From the cell containing the given text, extract its center point as [x, y] coordinate. 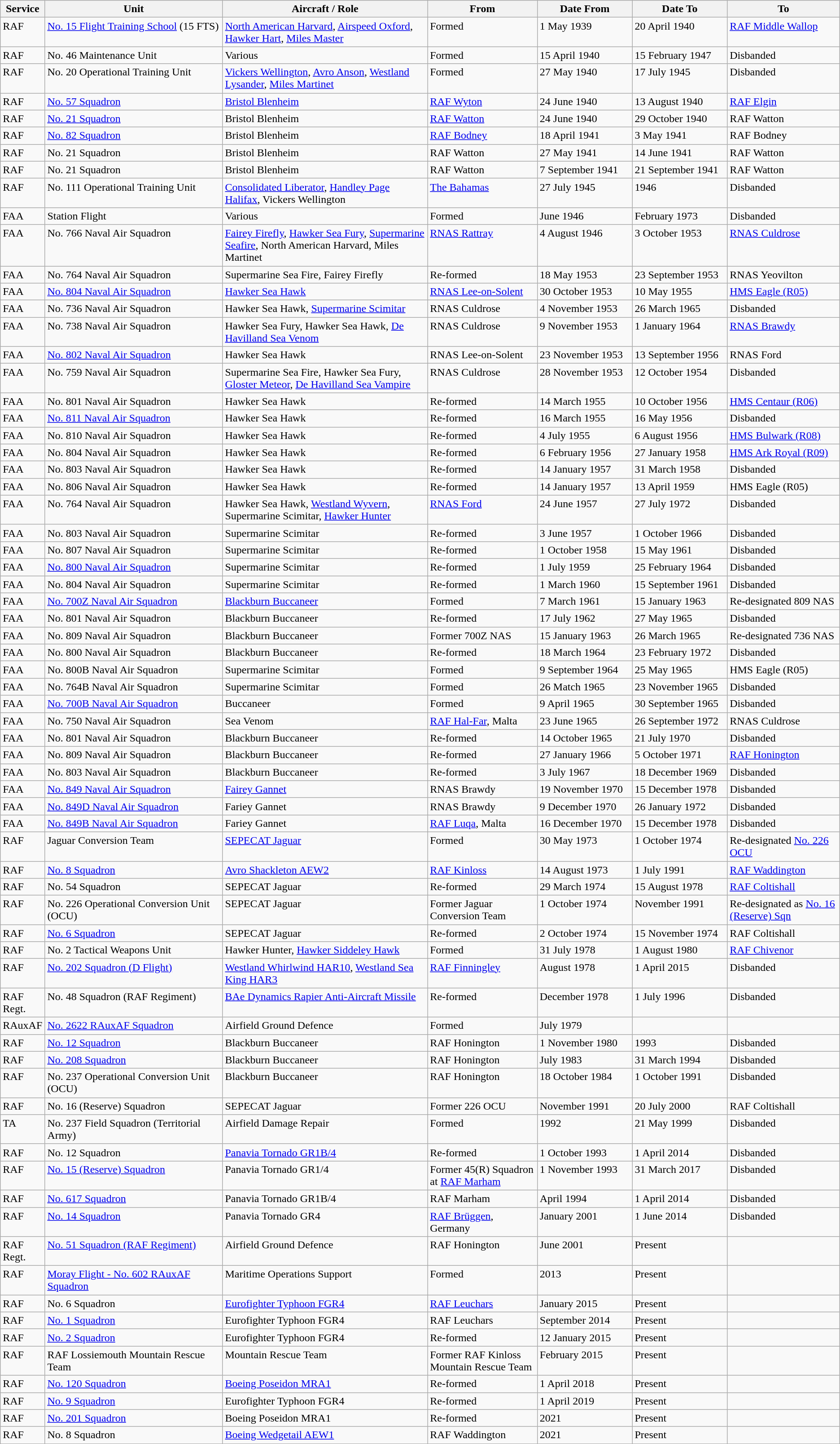
Former RAF Kinloss Mountain Rescue Team [483, 1361]
No. 800B Naval Air Squadron [134, 670]
1 June 2014 [680, 1222]
August 1978 [585, 973]
January 2015 [585, 1304]
No. 237 Field Squadron (Territorial Army) [134, 1129]
No. 700Z Naval Air Squadron [134, 601]
RAF Elgin [783, 101]
July 1979 [585, 1026]
No. 46 Maintenance Unit [134, 55]
9 November 1953 [585, 332]
28 November 1953 [585, 378]
21 May 1999 [680, 1129]
Airfield Damage Repair [325, 1129]
27 May 1941 [585, 153]
20 July 2000 [680, 1106]
7 September 1941 [585, 170]
18 May 1953 [585, 274]
April 1994 [585, 1198]
21 September 1941 [680, 170]
February 1973 [680, 216]
1 April 2018 [585, 1384]
July 1983 [585, 1060]
Vickers Wellington, Avro Anson, Westland Lysander, Miles Martinet [325, 78]
Maritime Operations Support [325, 1280]
No. 700B Naval Air Squadron [134, 704]
16 December 1970 [585, 823]
31 March 2017 [680, 1175]
18 December 1969 [680, 772]
No. 849B Naval Air Squadron [134, 823]
RAuxAF [22, 1026]
No. 54 Squadron [134, 887]
26 Match 1965 [585, 687]
HMS Ark Royal (R09) [783, 452]
No. 2 Squadron [134, 1338]
September 2014 [585, 1321]
18 October 1984 [585, 1083]
TA [22, 1129]
Jaguar Conversion Team [134, 847]
15 February 1947 [680, 55]
No. 237 Operational Conversion Unit (OCU) [134, 1083]
6 August 1956 [680, 435]
26 January 1972 [680, 806]
No. 802 Naval Air Squadron [134, 355]
1 May 1939 [585, 32]
No. 15 Flight Training School (15 FTS) [134, 32]
Moray Flight - No. 602 RAuxAF Squadron [134, 1280]
No. 2622 RAuxAF Squadron [134, 1026]
18 March 1964 [585, 653]
No. 201 Squadron [134, 1418]
3 May 1941 [680, 136]
No. 20 Operational Training Unit [134, 78]
The Bahamas [483, 193]
13 September 1956 [680, 355]
No. 16 (Reserve) Squadron [134, 1106]
1993 [680, 1043]
January 2001 [585, 1222]
December 1978 [585, 1003]
No. 759 Naval Air Squadron [134, 378]
15 April 1940 [585, 55]
1 October 1966 [680, 533]
7 March 1961 [585, 601]
3 October 1953 [680, 245]
Re-designated 736 NAS [783, 636]
North American Harvard, Airspeed Oxford, Hawker Hart, Miles Master [325, 32]
Sea Venom [325, 721]
9 September 1964 [585, 670]
14 October 1965 [585, 738]
No. 807 Naval Air Squadron [134, 550]
No. 766 Naval Air Squadron [134, 245]
No. 2 Tactical Weapons Unit [134, 950]
1992 [585, 1129]
Hawker Sea Hawk, Westland Wyvern, Supermarine Scimitar, Hawker Hunter [325, 510]
12 October 1954 [680, 378]
February 2015 [585, 1361]
RAF Finningley [483, 973]
No. 750 Naval Air Squadron [134, 721]
Hawker Hunter, Hawker Siddeley Hawk [325, 950]
1 July 1996 [680, 1003]
1 November 1993 [585, 1175]
1 October 1991 [680, 1083]
Panavia Tornado GR1/4 [325, 1175]
19 November 1970 [585, 789]
No. 82 Squadron [134, 136]
Former 45(R) Squadron at RAF Marham [483, 1175]
5 October 1971 [680, 755]
No. 9 Squadron [134, 1401]
No. 48 Squadron (RAF Regiment) [134, 1003]
3 July 1967 [585, 772]
27 July 1945 [585, 193]
14 August 1973 [585, 869]
1946 [680, 193]
No. 111 Operational Training Unit [134, 193]
10 May 1955 [680, 292]
No. 617 Squadron [134, 1198]
4 August 1946 [585, 245]
23 November 1953 [585, 355]
No. 226 Operational Conversion Unit (OCU) [134, 910]
Re-designated 809 NAS [783, 601]
Former Jaguar Conversion Team [483, 910]
No. 738 Naval Air Squadron [134, 332]
6 February 1956 [585, 452]
To [783, 9]
10 October 1956 [680, 401]
Former 226 OCU [483, 1106]
RAF Middle Wallop [783, 32]
1 March 1960 [585, 584]
Date To [680, 9]
RNAS Yeovilton [783, 274]
21 July 1970 [680, 738]
Boeing Wedgetail AEW1 [325, 1435]
27 January 1966 [585, 755]
Re-designated No. 226 OCU [783, 847]
25 February 1964 [680, 567]
1 July 1991 [680, 869]
June 1946 [585, 216]
14 March 1955 [585, 401]
27 May 1940 [585, 78]
No. 120 Squadron [134, 1384]
HMS Bulwark (R08) [783, 435]
Station Flight [134, 216]
17 July 1945 [680, 78]
27 May 1965 [680, 619]
No. 202 Squadron (D Flight) [134, 973]
Mountain Rescue Team [325, 1361]
RAF Brüggen, Germany [483, 1222]
No. 57 Squadron [134, 101]
Consolidated Liberator, Handley Page Halifax, Vickers Wellington [325, 193]
29 October 1940 [680, 119]
1 January 1964 [680, 332]
No. 14 Squadron [134, 1222]
RAF Luqa, Malta [483, 823]
Unit [134, 9]
BAe Dynamics Rapier Anti-Aircraft Missile [325, 1003]
Former 700Z NAS [483, 636]
Panavia Tornado GR4 [325, 1222]
1 October 1958 [585, 550]
15 November 1974 [680, 933]
23 February 1972 [680, 653]
No. 51 Squadron (RAF Regiment) [134, 1251]
RNAS Rattray [483, 245]
30 September 1965 [680, 704]
12 January 2015 [585, 1338]
RAF Kinloss [483, 869]
No. 849 Naval Air Squadron [134, 789]
4 November 1953 [585, 309]
No. 806 Naval Air Squadron [134, 487]
31 March 1994 [680, 1060]
No. 15 (Reserve) Squadron [134, 1175]
Service [22, 9]
31 March 1958 [680, 470]
20 April 1940 [680, 32]
1 August 1980 [680, 950]
Date From [585, 9]
No. 736 Naval Air Squadron [134, 309]
RAF Hal-Far, Malta [483, 721]
1 November 1980 [585, 1043]
From [483, 9]
27 July 1972 [680, 510]
No. 1 Squadron [134, 1321]
Fairey Gannet [325, 789]
24 June 1957 [585, 510]
30 May 1973 [585, 847]
29 March 1974 [585, 887]
16 May 1956 [680, 418]
9 December 1970 [585, 806]
Fairey Firefly, Hawker Sea Fury, Supermarine Seafire, North American Harvard, Miles Martinet [325, 245]
Aircraft / Role [325, 9]
13 April 1959 [680, 487]
Hawker Sea Fury, Hawker Sea Hawk, De Havilland Sea Venom [325, 332]
RAF Lossiemouth Mountain Rescue Team [134, 1361]
HMS Centaur (R06) [783, 401]
17 July 1962 [585, 619]
Buccaneer [325, 704]
June 2001 [585, 1251]
13 August 1940 [680, 101]
No. 811 Naval Air Squadron [134, 418]
1 April 2015 [680, 973]
23 November 1965 [680, 687]
15 September 1961 [680, 584]
2013 [585, 1280]
3 June 1957 [585, 533]
Hawker Sea Hawk, Supermarine Scimitar [325, 309]
30 October 1953 [585, 292]
Avro Shackleton AEW2 [325, 869]
Supermarine Sea Fire, Fairey Firefly [325, 274]
23 June 1965 [585, 721]
15 August 1978 [680, 887]
18 April 1941 [585, 136]
1 April 2019 [585, 1401]
No. 810 Naval Air Squadron [134, 435]
1 October 1993 [585, 1152]
27 January 1958 [680, 452]
Supermarine Sea Fire, Hawker Sea Fury, Gloster Meteor, De Havilland Sea Vampire [325, 378]
No. 849D Naval Air Squadron [134, 806]
15 May 1961 [680, 550]
Re-designated as No. 16 (Reserve) Sqn [783, 910]
31 July 1978 [585, 950]
2 October 1974 [585, 933]
RAF Chivenor [783, 950]
1 July 1959 [585, 567]
25 May 1965 [680, 670]
26 September 1972 [680, 721]
Westland Whirlwind HAR10, Westland Sea King HAR3 [325, 973]
4 July 1955 [585, 435]
14 June 1941 [680, 153]
RAF Wyton [483, 101]
23 September 1953 [680, 274]
9 April 1965 [585, 704]
No. 208 Squadron [134, 1060]
16 March 1955 [585, 418]
No. 764B Naval Air Squadron [134, 687]
RAF Marham [483, 1198]
